For the text-containing cell, return its midpoint in (X, Y) coordinate format. 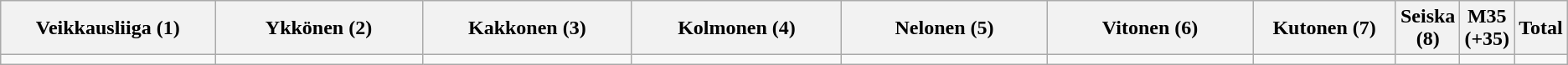
M35 (+35) (1488, 28)
Veikkausliiga (1) (108, 28)
Vitonen (6) (1149, 28)
Ykkönen (2) (319, 28)
Kutonen (7) (1325, 28)
Total (1541, 28)
Nelonen (5) (945, 28)
Kolmonen (4) (736, 28)
Seiska (8) (1427, 28)
Kakkonen (3) (527, 28)
